Search for the cell housing the specified text and yield its (x, y) center coordinate. 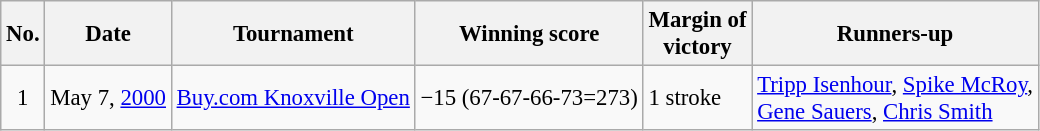
No. (23, 34)
Winning score (529, 34)
1 stroke (698, 98)
−15 (67-67-66-73=273) (529, 98)
Tripp Isenhour, Spike McRoy, Gene Sauers, Chris Smith (895, 98)
Runners-up (895, 34)
Tournament (293, 34)
May 7, 2000 (108, 98)
Buy.com Knoxville Open (293, 98)
Margin ofvictory (698, 34)
Date (108, 34)
1 (23, 98)
